Extract the [X, Y] coordinate from the center of the cell holding the provided text.  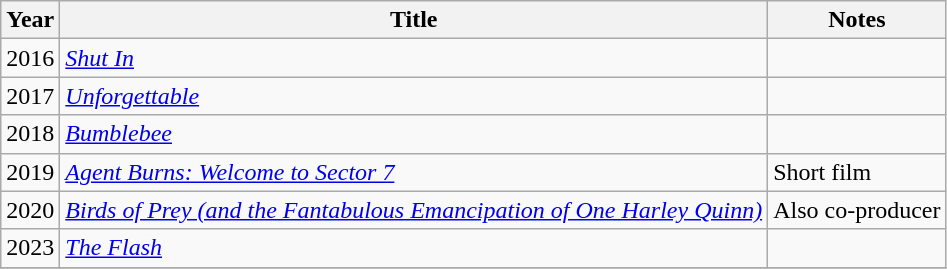
Unforgettable [414, 96]
Agent Burns: Welcome to Sector 7 [414, 172]
Title [414, 20]
Notes [857, 20]
2023 [30, 248]
2018 [30, 134]
2016 [30, 58]
Year [30, 20]
2017 [30, 96]
Bumblebee [414, 134]
2020 [30, 210]
The Flash [414, 248]
Shut In [414, 58]
Also co-producer [857, 210]
Short film [857, 172]
2019 [30, 172]
Birds of Prey (and the Fantabulous Emancipation of One Harley Quinn) [414, 210]
